Capture the cell that displays the provided text and extract its [X, Y] central coordinate. 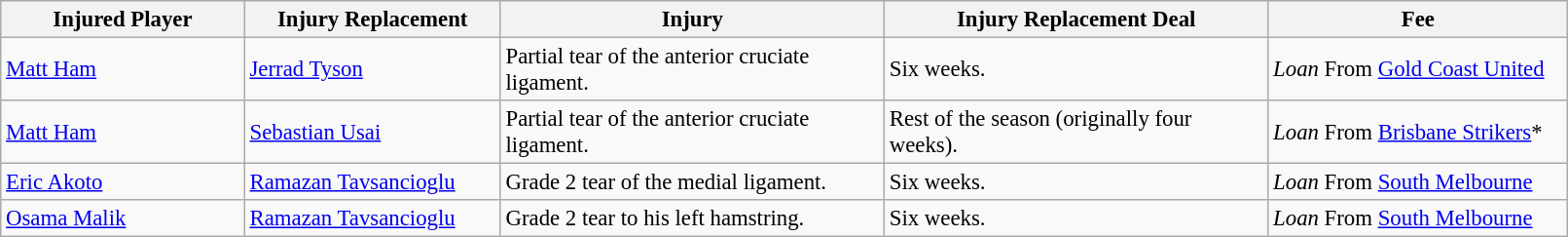
Grade 2 tear to his left hamstring. [692, 218]
Fee [1418, 20]
Injury Replacement Deal [1076, 20]
Injury [692, 20]
Loan From Brisbane Strikers* [1418, 133]
Loan From Gold Coast United [1418, 70]
Injured Player [123, 20]
Jerrad Tyson [372, 70]
Eric Akoto [123, 182]
Injury Replacement [372, 20]
Sebastian Usai [372, 133]
Grade 2 tear of the medial ligament. [692, 182]
Rest of the season (originally four weeks). [1076, 133]
Osama Malik [123, 218]
